Detect which cell encompasses the target text, then output its [X, Y] center coordinate. 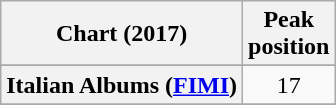
Chart (2017) [122, 34]
17 [289, 85]
Italian Albums (FIMI) [122, 85]
Peak position [289, 34]
